Return the [x, y] coordinate for the center point of the cell that contains the specified text.  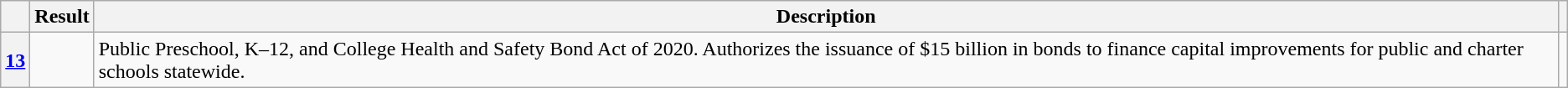
Description [826, 17]
13 [15, 60]
Result [62, 17]
